Scan for the cell matching the given text and deliver its (x, y) coordinate at center. 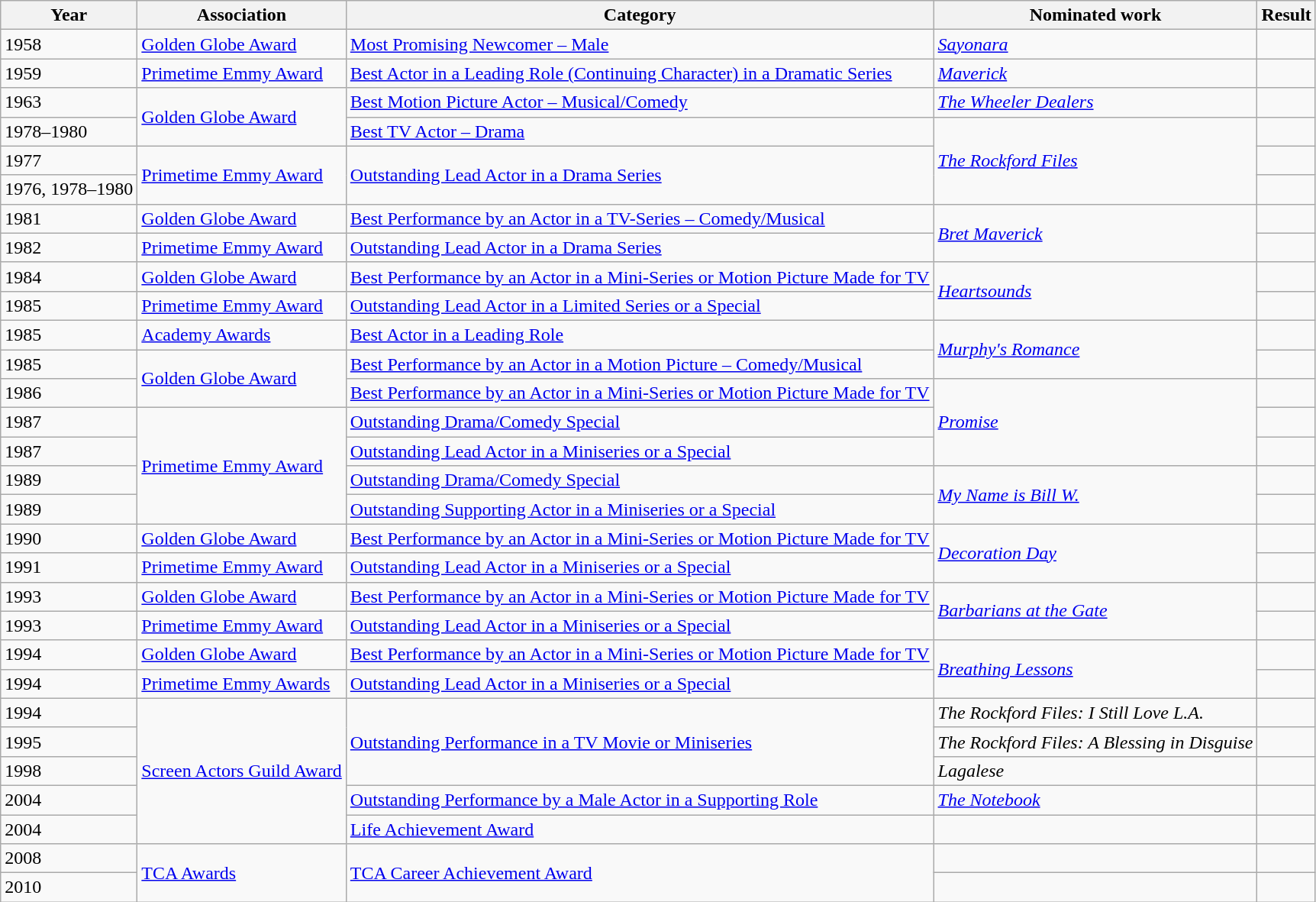
The Rockford Files: A Blessing in Disguise (1095, 742)
Best TV Actor – Drama (640, 131)
Year (69, 15)
1986 (69, 393)
The Notebook (1095, 800)
Decoration Day (1095, 553)
1990 (69, 538)
1984 (69, 276)
Lagalese (1095, 771)
Barbarians at the Gate (1095, 611)
Primetime Emmy Awards (241, 684)
Outstanding Performance in a TV Movie or Miniseries (640, 742)
Best Motion Picture Actor – Musical/Comedy (640, 102)
Life Achievement Award (640, 829)
2010 (69, 887)
Maverick (1095, 73)
1958 (69, 44)
1991 (69, 567)
The Wheeler Dealers (1095, 102)
1998 (69, 771)
Association (241, 15)
Sayonara (1095, 44)
Murphy's Romance (1095, 349)
1978–1980 (69, 131)
Outstanding Performance by a Male Actor in a Supporting Role (640, 800)
1977 (69, 160)
1982 (69, 247)
Most Promising Newcomer – Male (640, 44)
Academy Awards (241, 335)
Nominated work (1095, 15)
Category (640, 15)
The Rockford Files (1095, 160)
1963 (69, 102)
Best Performance by an Actor in a TV-Series – Comedy/Musical (640, 218)
1981 (69, 218)
Best Actor in a Leading Role (Continuing Character) in a Dramatic Series (640, 73)
Bret Maverick (1095, 233)
Best Actor in a Leading Role (640, 335)
Promise (1095, 422)
The Rockford Files: I Still Love L.A. (1095, 713)
1995 (69, 742)
2008 (69, 858)
Breathing Lessons (1095, 669)
Screen Actors Guild Award (241, 771)
TCA Career Achievement Award (640, 873)
My Name is Bill W. (1095, 495)
Best Performance by an Actor in a Motion Picture – Comedy/Musical (640, 364)
TCA Awards (241, 873)
1959 (69, 73)
Result (1286, 15)
Heartsounds (1095, 291)
1976, 1978–1980 (69, 189)
Outstanding Supporting Actor in a Miniseries or a Special (640, 509)
Outstanding Lead Actor in a Limited Series or a Special (640, 306)
